Identify which cell holds the provided text, then report its (X, Y) central coordinate. 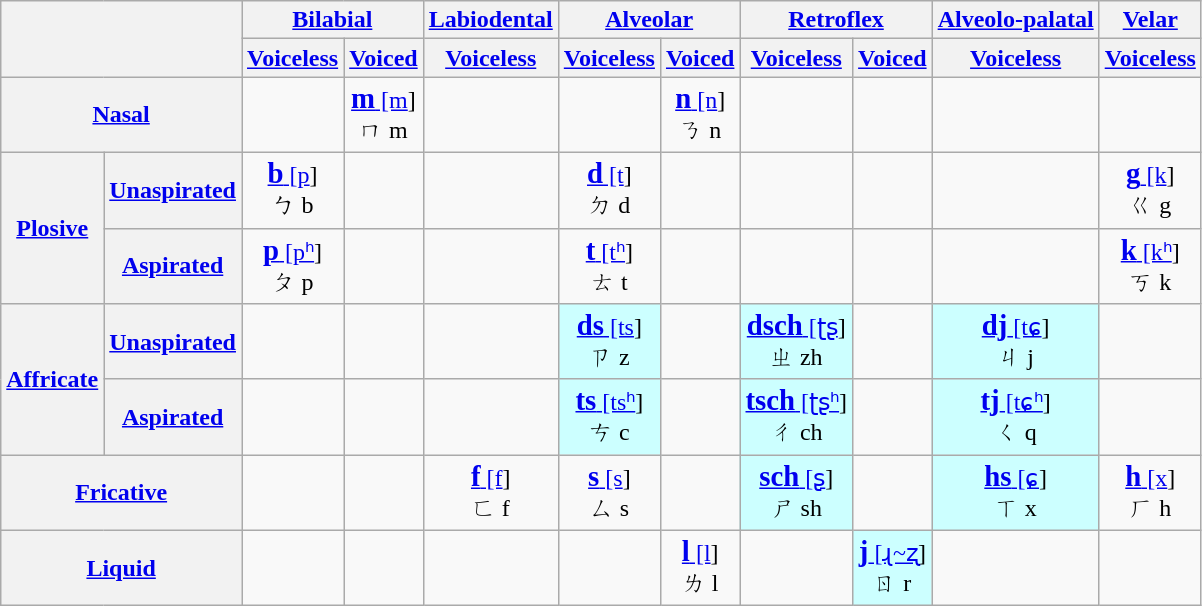
tj [tɕʰ]ㄑ q (1016, 417)
dj [tɕ]ㄐ j (1016, 342)
n [n]ㄋ n (700, 115)
Affricate (52, 380)
tsch [ʈʂʰ]ㄔ ch (796, 417)
Alveolo-palatal (1016, 20)
g [k]ㄍ g (1150, 190)
k [kʰ]ㄎ k (1150, 266)
ds [ts]ㄗ z (609, 342)
Nasal (122, 115)
hs [ɕ]ㄒ x (1016, 493)
m [m]ㄇ m (384, 115)
dsch [ʈʂ]ㄓ zh (796, 342)
s [s]ㄙ s (609, 493)
b [p]ㄅ b (293, 190)
Fricative (122, 493)
f [f]ㄈ f (490, 493)
p [pʰ]ㄆ p (293, 266)
Bilabial (333, 20)
l [l]ㄌ l (700, 568)
ts [tsʰ]ㄘ c (609, 417)
h [x]ㄏ h (1150, 493)
Liquid (122, 568)
j [ɻ~ʐ]ㄖ r (893, 568)
Retroflex (836, 20)
Plosive (52, 228)
t [tʰ]ㄊ t (609, 266)
sch [ʂ]ㄕ sh (796, 493)
Labiodental (490, 20)
Alveolar (649, 20)
d [t]ㄉ d (609, 190)
Velar (1150, 20)
